For the text-containing cell, return its midpoint in (x, y) coordinate format. 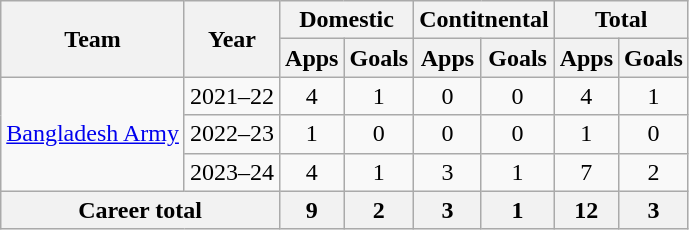
Bangladesh Army (93, 134)
Domestic (347, 20)
2022–23 (232, 134)
Team (93, 39)
Career total (140, 210)
Year (232, 39)
Contitnental (484, 20)
2021–22 (232, 96)
2023–24 (232, 172)
12 (586, 210)
7 (586, 172)
9 (312, 210)
Total (621, 20)
